Extract the [x, y] coordinate from the center of the cell holding the provided text.  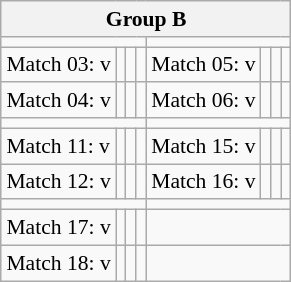
Match 16: v [203, 182]
Match 11: v [58, 146]
Group B [146, 19]
Match 17: v [58, 228]
Match 18: v [58, 263]
Match 04: v [58, 101]
Match 03: v [58, 65]
Match 15: v [203, 146]
Match 06: v [203, 101]
Match 12: v [58, 182]
Match 05: v [203, 65]
